Determine the (X, Y) coordinate at the center of the cell enclosing the given text.  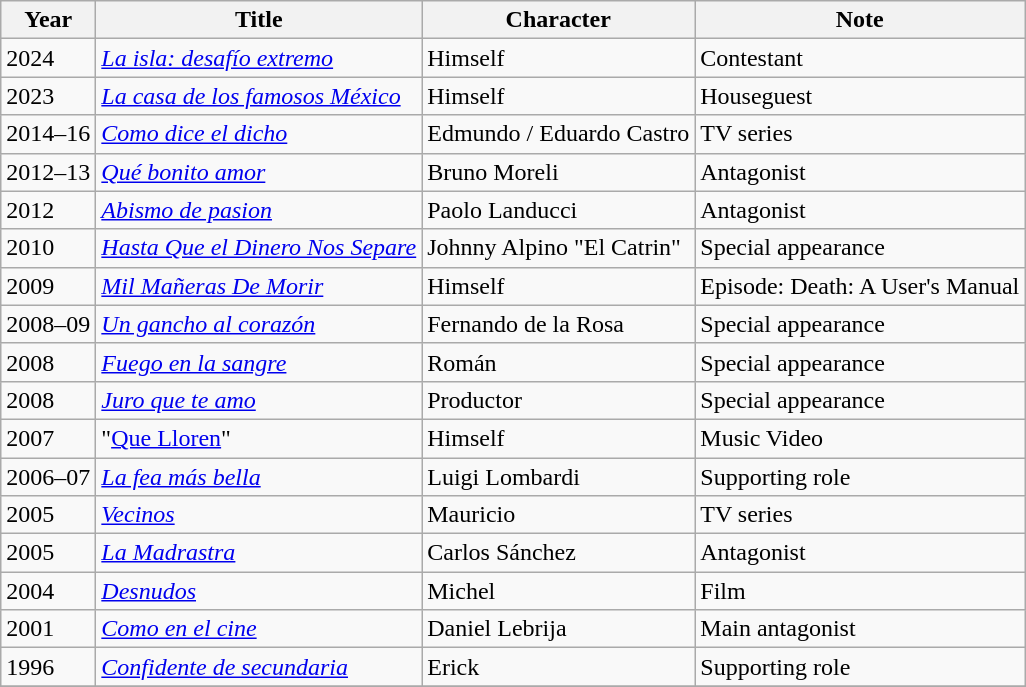
Vecinos (259, 515)
Un gancho al corazón (259, 324)
Contestant (860, 58)
Bruno Moreli (558, 172)
Johnny Alpino "El Catrin" (558, 248)
2006–07 (48, 477)
Edmundo / Eduardo Castro (558, 134)
Qué bonito amor (259, 172)
Year (48, 20)
Title (259, 20)
Luigi Lombardi (558, 477)
2024 (48, 58)
Juro que te amo (259, 400)
2012 (48, 210)
Paolo Landucci (558, 210)
1996 (48, 667)
Daniel Lebrija (558, 629)
2014–16 (48, 134)
Hasta Que el Dinero Nos Separe (259, 248)
La casa de los famosos México (259, 96)
Main antagonist (860, 629)
Como dice el dicho (259, 134)
2004 (48, 591)
2008–09 (48, 324)
La isla: desafío extremo (259, 58)
2009 (48, 286)
2007 (48, 438)
Note (860, 20)
2012–13 (48, 172)
Carlos Sánchez (558, 553)
Erick (558, 667)
2001 (48, 629)
Mil Mañeras De Morir (259, 286)
Mauricio (558, 515)
Confidente de secundaria (259, 667)
"Que Lloren" (259, 438)
Character (558, 20)
Fernando de la Rosa (558, 324)
Desnudos (259, 591)
Abismo de pasion (259, 210)
Fuego en la sangre (259, 362)
Román (558, 362)
Episode: Death: A User's Manual (860, 286)
La Madrastra (259, 553)
La fea más bella (259, 477)
Michel (558, 591)
2023 (48, 96)
Music Video (860, 438)
2010 (48, 248)
Houseguest (860, 96)
Productor (558, 400)
Como en el cine (259, 629)
Film (860, 591)
